Output the [X, Y] coordinate of the center of the cell containing the given text.  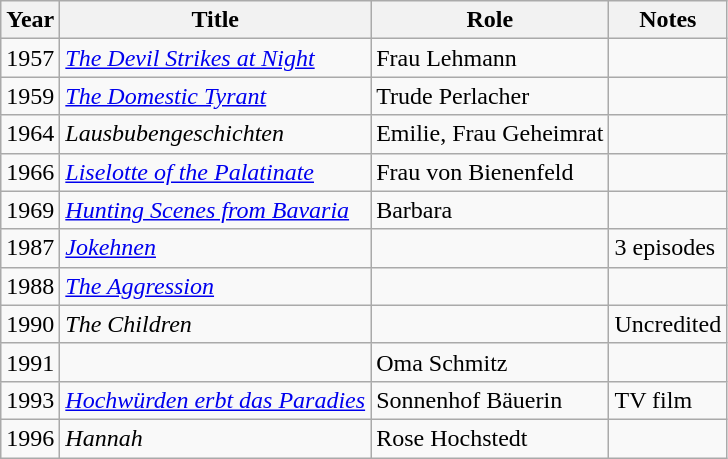
Sonnenhof Bäuerin [490, 400]
1991 [30, 362]
1969 [30, 210]
Hochwürden erbt das Paradies [216, 400]
Barbara [490, 210]
3 episodes [668, 248]
Uncredited [668, 324]
1988 [30, 286]
Notes [668, 20]
1996 [30, 438]
The Aggression [216, 286]
Frau Lehmann [490, 58]
Title [216, 20]
1993 [30, 400]
1959 [30, 96]
Oma Schmitz [490, 362]
Emilie, Frau Geheimrat [490, 134]
Rose Hochstedt [490, 438]
Frau von Bienenfeld [490, 172]
The Domestic Tyrant [216, 96]
1987 [30, 248]
The Children [216, 324]
Year [30, 20]
Hannah [216, 438]
Jokehnen [216, 248]
Liselotte of the Palatinate [216, 172]
Hunting Scenes from Bavaria [216, 210]
Role [490, 20]
1957 [30, 58]
The Devil Strikes at Night [216, 58]
1966 [30, 172]
Lausbubengeschichten [216, 134]
1990 [30, 324]
Trude Perlacher [490, 96]
1964 [30, 134]
TV film [668, 400]
